Identify which cell holds the provided text, then report its (x, y) central coordinate. 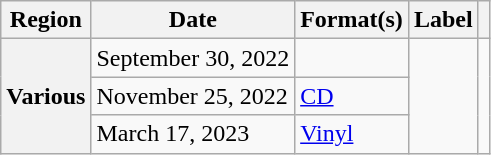
Region (46, 20)
Date (193, 20)
November 25, 2022 (193, 96)
March 17, 2023 (193, 134)
Vinyl (352, 134)
Various (46, 96)
September 30, 2022 (193, 58)
Label (443, 20)
CD (352, 96)
Format(s) (352, 20)
